Extract the [x, y] coordinate from the center of the cell holding the provided text.  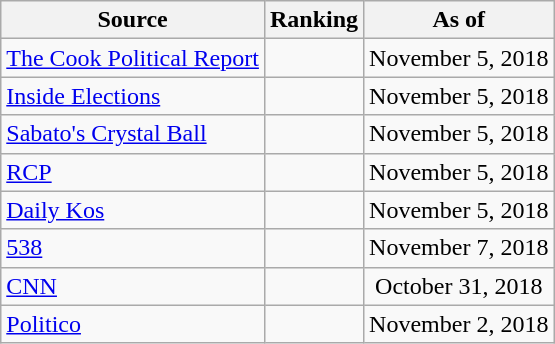
The Cook Political Report [133, 58]
October 31, 2018 [459, 286]
As of [459, 20]
Sabato's Crystal Ball [133, 134]
CNN [133, 286]
Source [133, 20]
538 [133, 248]
November 2, 2018 [459, 324]
RCP [133, 172]
Daily Kos [133, 210]
November 7, 2018 [459, 248]
Ranking [314, 20]
Politico [133, 324]
Inside Elections [133, 96]
